From the cell containing the given text, extract its center point as (x, y) coordinate. 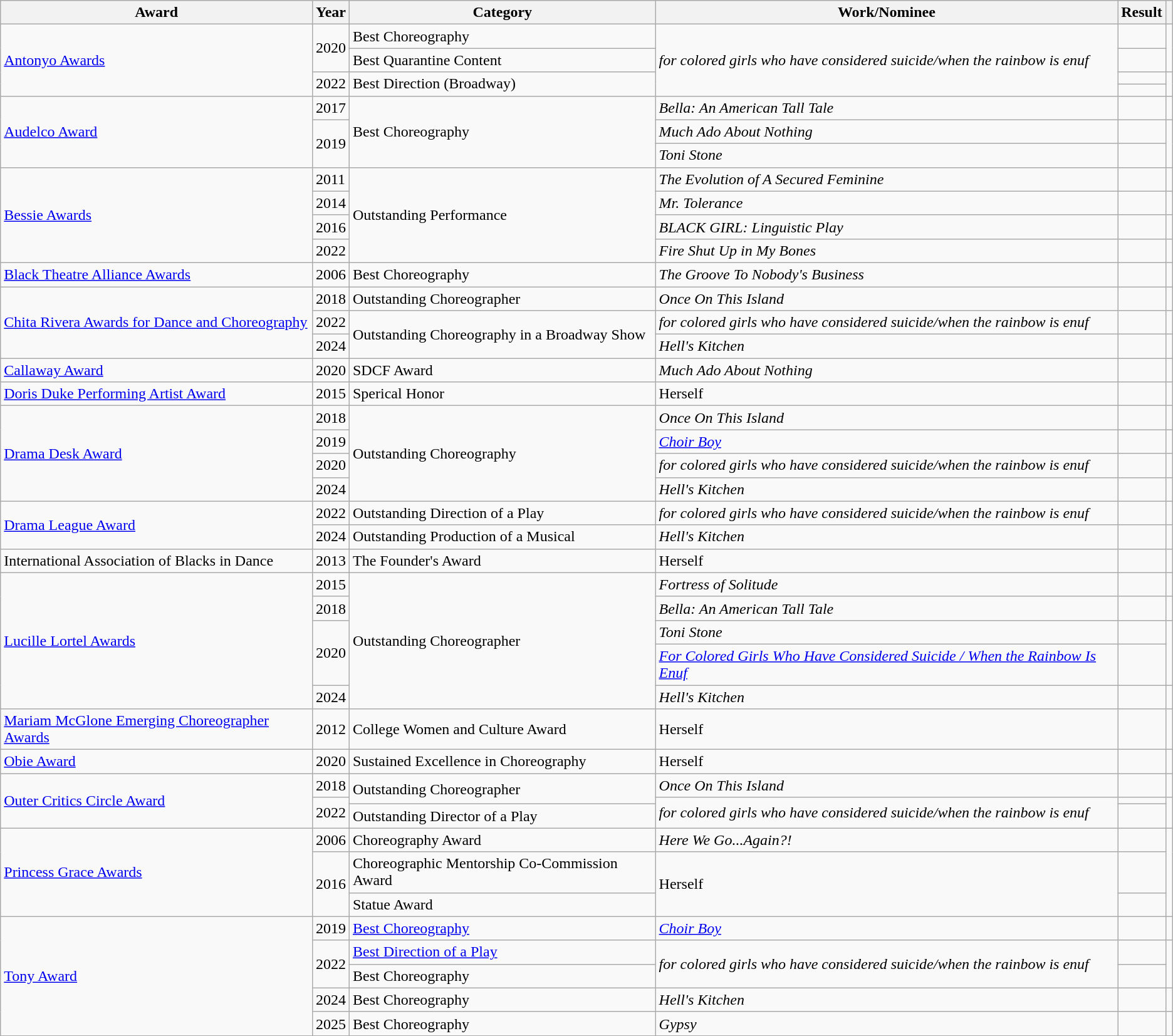
2011 (331, 179)
The Founder's Award (503, 561)
College Women and Culture Award (503, 729)
Gypsy (887, 1023)
2012 (331, 729)
BLACK GIRL: Linguistic Play (887, 227)
Work/Nominee (887, 13)
Outstanding Director of a Play (503, 816)
Result (1142, 13)
Category (503, 13)
Choreography Award (503, 840)
Sustained Excellence in Choreography (503, 762)
Best Direction (Broadway) (503, 84)
Outstanding Choreography in a Broadway Show (503, 334)
Drama League Award (157, 525)
Tony Award (157, 976)
Outer Critics Circle Award (157, 800)
Sperical Honor (503, 394)
Year (331, 13)
For Colored Girls Who Have Considered Suicide / When the Rainbow Is Enuf (887, 664)
Best Direction of a Play (503, 952)
Statue Award (503, 904)
International Association of Blacks in Dance (157, 561)
Obie Award (157, 762)
Drama Desk Award (157, 453)
Black Theatre Alliance Awards (157, 274)
Award (157, 13)
Fortress of Solitude (887, 584)
2025 (331, 1023)
Lucille Lortel Awards (157, 640)
Here We Go...Again?! (887, 840)
Doris Duke Performing Artist Award (157, 394)
Princess Grace Awards (157, 872)
Audelco Award (157, 132)
Outstanding Production of a Musical (503, 537)
2017 (331, 108)
Outstanding Performance (503, 215)
Callaway Award (157, 370)
Bessie Awards (157, 215)
Outstanding Choreography (503, 453)
Chita Rivera Awards for Dance and Choreography (157, 323)
Mr. Tolerance (887, 203)
2013 (331, 561)
Outstanding Direction of a Play (503, 513)
SDCF Award (503, 370)
Antonyo Awards (157, 60)
Best Quarantine Content (503, 60)
The Evolution of A Secured Feminine (887, 179)
Mariam McGlone Emerging Choreographer Awards (157, 729)
Fire Shut Up in My Bones (887, 251)
The Groove To Nobody's Business (887, 274)
Choreographic Mentorship Co-Commission Award (503, 872)
2014 (331, 203)
